Provide the [X, Y] coordinate of the cell's center where the given text is located.  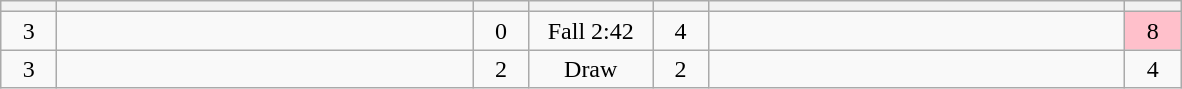
0 [501, 31]
Draw [591, 69]
Fall 2:42 [591, 31]
8 [1153, 31]
